Extract the (X, Y) coordinate from the center of the cell holding the provided text.  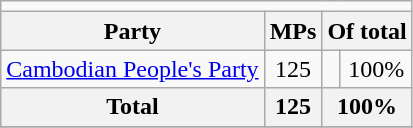
Total (132, 107)
Party (132, 31)
Of total (367, 31)
Cambodian People's Party (132, 69)
MPs (293, 31)
